Return [x, y] of the center of cell containing provided text 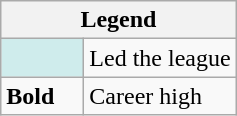
Career high [160, 96]
Bold [42, 96]
Legend [118, 20]
Led the league [160, 58]
